Find where the given text appears and provide that cell's center as (X, Y) coordinate. 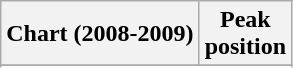
Chart (2008-2009) (100, 34)
Peakposition (245, 34)
